Return the (x, y) coordinate for the center point of the cell that contains the specified text.  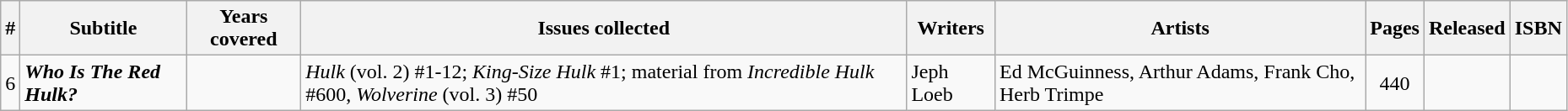
Artists (1179, 29)
ISBN (1538, 29)
Jeph Loeb (951, 82)
Who Is The Red Hulk? (103, 82)
Ed McGuinness, Arthur Adams, Frank Cho, Herb Trimpe (1179, 82)
Subtitle (103, 29)
Pages (1395, 29)
Issues collected (604, 29)
Years covered (244, 29)
440 (1395, 82)
6 (10, 82)
Writers (951, 29)
Hulk (vol. 2) #1-12; King-Size Hulk #1; material from Incredible Hulk #600, Wolverine (vol. 3) #50 (604, 82)
# (10, 29)
Released (1467, 29)
